For the text-containing cell, return its midpoint in [x, y] coordinate format. 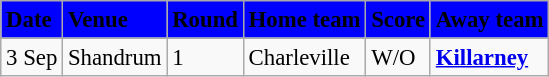
Date [32, 19]
1 [205, 57]
Home team [304, 19]
Venue [115, 19]
3 Sep [32, 57]
Shandrum [115, 57]
Charleville [304, 57]
Away team [489, 19]
Score [398, 19]
Round [205, 19]
Killarney [489, 57]
W/O [398, 57]
